For the text-containing cell, return its midpoint in (X, Y) coordinate format. 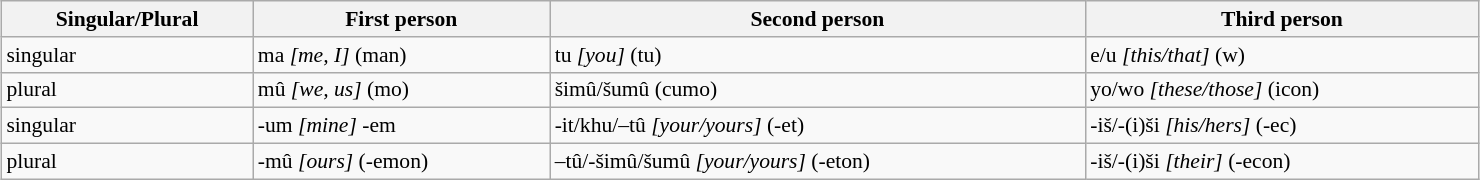
-mû [ours] (-emon) (402, 161)
–tû/-šimû/šumû [your/yours] (-eton) (818, 161)
-um [mine] -em (402, 126)
ma [me, I] (man) (402, 54)
mû [we, us] (mo) (402, 90)
Third person (1282, 19)
yo/wo [these/those] (icon) (1282, 90)
šimû/šumû (cumo) (818, 90)
-it/khu/–tû [your/yours] (-et) (818, 126)
-iš/-(i)ši [his/hers] (-ec) (1282, 126)
First person (402, 19)
tu [you] (tu) (818, 54)
e/u [this/that] (w) (1282, 54)
Second person (818, 19)
Singular/Plural (126, 19)
-iš/-(i)ši [their] (-econ) (1282, 161)
